Scan for the cell matching the given text and deliver its [X, Y] coordinate at center. 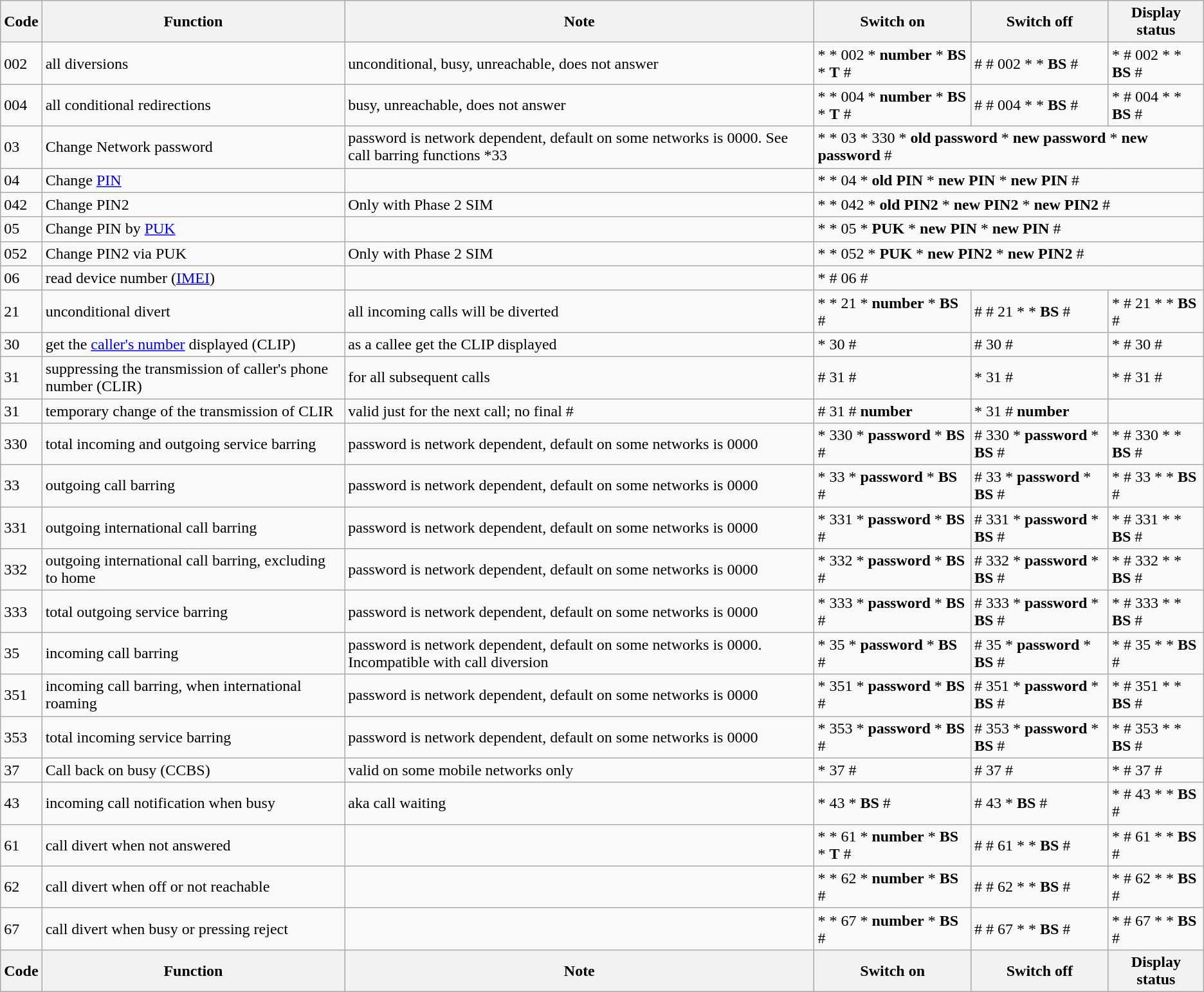
Change PIN2 via PUK [193, 253]
* 37 # [893, 770]
incoming call notification when busy [193, 803]
* * 21 * number * BS # [893, 311]
call divert when off or not reachable [193, 886]
* * 002 * number * BS * T # [893, 63]
# # 21 * * BS # [1039, 311]
333 [21, 611]
valid on some mobile networks only [579, 770]
62 [21, 886]
* 332 * password * BS # [893, 570]
* * 62 * number * BS # [893, 886]
# # 62 * * BS # [1039, 886]
outgoing international call barring [193, 528]
* 30 # [893, 344]
* * 03 * 330 * old password * new password * new password # [1008, 147]
outgoing international call barring, excluding to home [193, 570]
Call back on busy (CCBS) [193, 770]
for all subsequent calls [579, 377]
suppressing the transmission of caller's phone number (CLIR) [193, 377]
valid just for the next call; no final # [579, 411]
total incoming service barring [193, 737]
Change PIN by PUK [193, 229]
temporary change of the transmission of CLIR [193, 411]
33 [21, 486]
* # 331 * * BS # [1156, 528]
* * 04 * old PIN * new PIN * new PIN # [1008, 180]
# # 004 * * BS # [1039, 106]
all conditional redirections [193, 106]
002 [21, 63]
03 [21, 147]
* # 30 # [1156, 344]
* 331 * password * BS # [893, 528]
# 331 * password * BS # [1039, 528]
# 30 # [1039, 344]
get the caller's number displayed (CLIP) [193, 344]
* # 351 * * BS # [1156, 695]
* 330 * password * BS # [893, 444]
# 330 * password * BS # [1039, 444]
* # 333 * * BS # [1156, 611]
call divert when not answered [193, 845]
all incoming calls will be diverted [579, 311]
* 351 * password * BS # [893, 695]
* # 31 # [1156, 377]
* # 62 * * BS # [1156, 886]
353 [21, 737]
# 43 * BS # [1039, 803]
outgoing call barring [193, 486]
05 [21, 229]
# # 67 * * BS # [1039, 929]
all diversions [193, 63]
* # 43 * * BS # [1156, 803]
332 [21, 570]
* # 37 # [1156, 770]
* # 61 * * BS # [1156, 845]
busy, unreachable, does not answer [579, 106]
# 31 # [893, 377]
password is network dependent, default on some networks is 0000. Incompatible with call diversion [579, 654]
call divert when busy or pressing reject [193, 929]
330 [21, 444]
* # 21 * * BS # [1156, 311]
Change PIN [193, 180]
* # 330 * * BS # [1156, 444]
as a callee get the CLIP displayed [579, 344]
35 [21, 654]
* * 05 * PUK * new PIN * new PIN # [1008, 229]
incoming call barring, when international roaming [193, 695]
* # 332 * * BS # [1156, 570]
30 [21, 344]
* 333 * password * BS # [893, 611]
* 35 * password * BS # [893, 654]
04 [21, 180]
unconditional divert [193, 311]
* 31 # number [1039, 411]
# 35 * password * BS # [1039, 654]
37 [21, 770]
052 [21, 253]
* 31 # [1039, 377]
* * 004 * number * BS * T # [893, 106]
06 [21, 278]
351 [21, 695]
004 [21, 106]
21 [21, 311]
# 31 # number [893, 411]
* # 67 * * BS # [1156, 929]
* # 35 * * BS # [1156, 654]
* # 004 * * BS # [1156, 106]
unconditional, busy, unreachable, does not answer [579, 63]
67 [21, 929]
43 [21, 803]
* # 06 # [1008, 278]
* 43 * BS # [893, 803]
# 351 * password * BS # [1039, 695]
* * 61 * number * BS * T # [893, 845]
total outgoing service barring [193, 611]
# 332 * password * BS # [1039, 570]
incoming call barring [193, 654]
Change PIN2 [193, 205]
total incoming and outgoing service barring [193, 444]
# 37 # [1039, 770]
61 [21, 845]
read device number (IMEI) [193, 278]
* 353 * password * BS # [893, 737]
# # 61 * * BS # [1039, 845]
* * 052 * PUK * new PIN2 * new PIN2 # [1008, 253]
aka call waiting [579, 803]
* # 353 * * BS # [1156, 737]
# # 002 * * BS # [1039, 63]
* 33 * password * BS # [893, 486]
# 353 * password * BS # [1039, 737]
* # 33 * * BS # [1156, 486]
password is network dependent, default on some networks is 0000. See call barring functions *33 [579, 147]
# 333 * password * BS # [1039, 611]
331 [21, 528]
* # 002 * * BS # [1156, 63]
# 33 * password * BS # [1039, 486]
* * 042 * old PIN2 * new PIN2 * new PIN2 # [1008, 205]
Change Network password [193, 147]
042 [21, 205]
* * 67 * number * BS # [893, 929]
